Identify which cell holds the provided text, then report its [x, y] central coordinate. 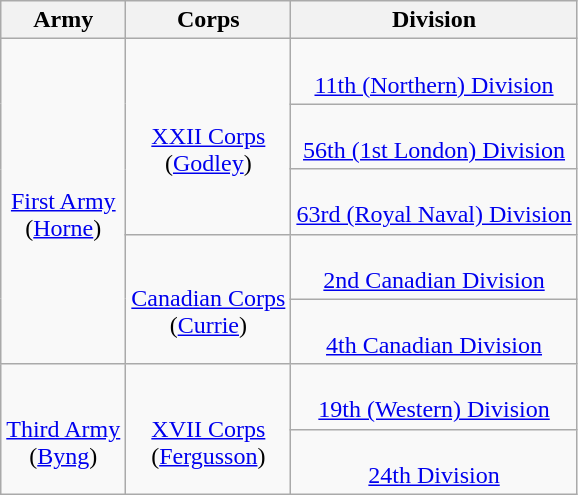
63rd (Royal Naval) Division [434, 202]
24th Division [434, 462]
Canadian Corps(Currie) [208, 299]
Corps [208, 20]
First Army(Horne) [64, 202]
56th (1st London) Division [434, 136]
4th Canadian Division [434, 332]
2nd Canadian Division [434, 266]
Division [434, 20]
Third Army(Byng) [64, 429]
Army [64, 20]
XVII Corps(Fergusson) [208, 429]
XXII Corps(Godley) [208, 136]
19th (Western) Division [434, 396]
11th (Northern) Division [434, 72]
